From the cell containing the given text, extract its center point as (x, y) coordinate. 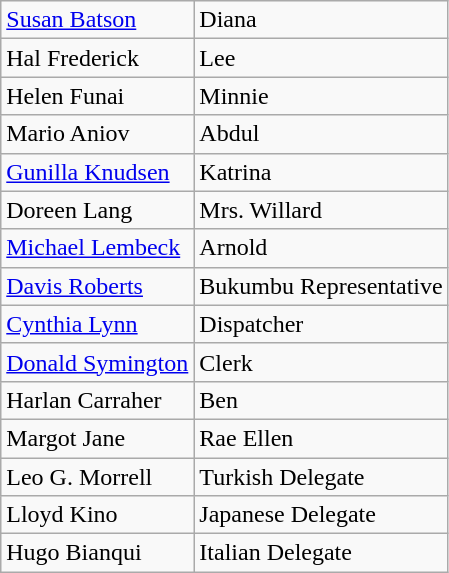
Michael Lembeck (98, 248)
Lloyd Kino (98, 515)
Abdul (321, 134)
Japanese Delegate (321, 515)
Lee (321, 58)
Helen Funai (98, 96)
Harlan Carraher (98, 400)
Katrina (321, 172)
Leo G. Morrell (98, 477)
Dispatcher (321, 324)
Rae Ellen (321, 438)
Donald Symington (98, 362)
Gunilla Knudsen (98, 172)
Susan Batson (98, 20)
Mario Aniov (98, 134)
Clerk (321, 362)
Mrs. Willard (321, 210)
Cynthia Lynn (98, 324)
Bukumbu Representative (321, 286)
Margot Jane (98, 438)
Ben (321, 400)
Davis Roberts (98, 286)
Italian Delegate (321, 553)
Arnold (321, 248)
Diana (321, 20)
Doreen Lang (98, 210)
Hugo Bianqui (98, 553)
Minnie (321, 96)
Hal Frederick (98, 58)
Turkish Delegate (321, 477)
